Search for the cell housing the specified text and yield its [X, Y] center coordinate. 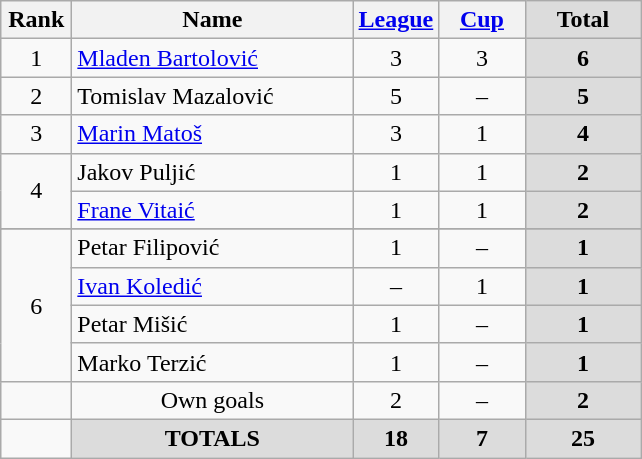
Jakov Puljić [212, 172]
Petar Mišić [212, 324]
Total [583, 20]
Petar Filipović [212, 248]
Frane Vitaić [212, 210]
Name [212, 20]
25 [583, 438]
7 [482, 438]
Cup [482, 20]
TOTALS [212, 438]
Mladen Bartolović [212, 58]
Marin Matoš [212, 134]
Tomislav Mazalović [212, 96]
18 [396, 438]
Ivan Koledić [212, 286]
Own goals [212, 400]
Rank [36, 20]
League [396, 20]
Marko Terzić [212, 362]
